Locate the cell with the specified text and output its [x, y] center coordinate. 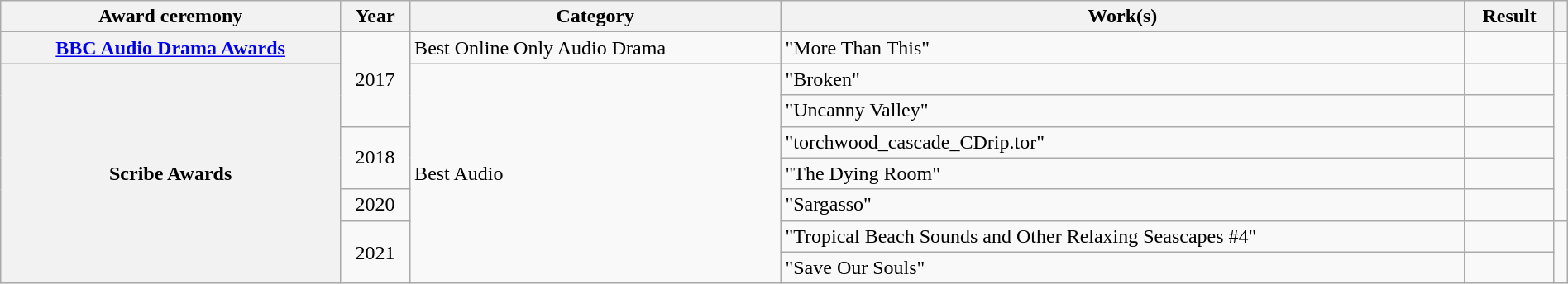
Best Online Only Audio Drama [595, 48]
"Tropical Beach Sounds and Other Relaxing Seascapes #4" [1123, 236]
"The Dying Room" [1123, 173]
Year [375, 17]
"Uncanny Valley" [1123, 111]
Result [1510, 17]
2020 [375, 205]
BBC Audio Drama Awards [170, 48]
2017 [375, 79]
2018 [375, 158]
"torchwood_cascade_CDrip.tor" [1123, 142]
"Broken" [1123, 79]
Category [595, 17]
Best Audio [595, 173]
2021 [375, 252]
Award ceremony [170, 17]
Scribe Awards [170, 173]
Work(s) [1123, 17]
"More Than This" [1123, 48]
"Sargasso" [1123, 205]
"Save Our Souls" [1123, 267]
